Pinpoint the cell where the given text exists, returning its [x, y] midpoint coordinate. 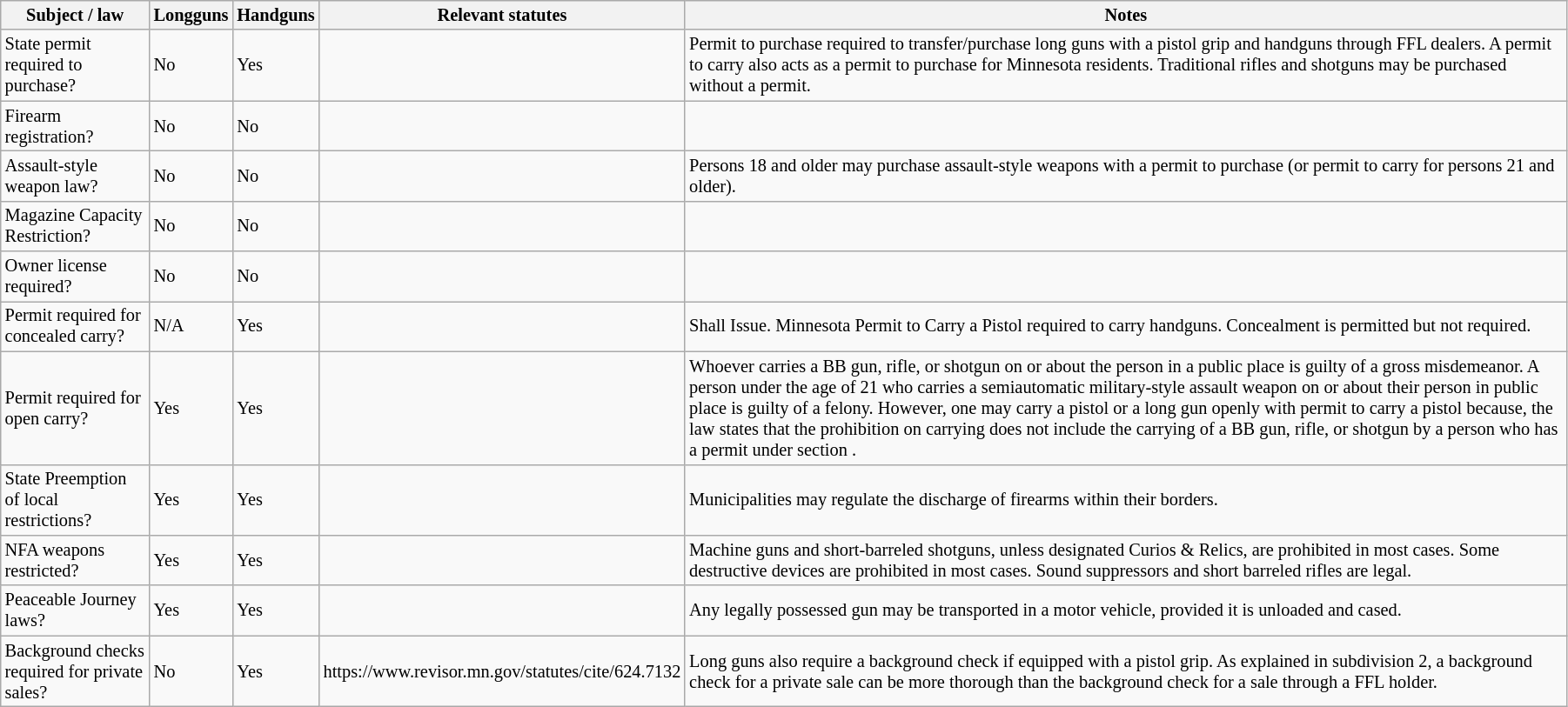
Background checks required for private sales? [75, 671]
Longguns [191, 15]
State permit required to purchase? [75, 65]
Handguns [275, 15]
N/A [191, 326]
Subject / law [75, 15]
Owner license required? [75, 277]
Any legally possessed gun may be transported in a motor vehicle, provided it is unloaded and cased. [1126, 610]
NFA weapons restricted? [75, 560]
Assault-style weapon law? [75, 176]
Shall Issue. Minnesota Permit to Carry a Pistol required to carry handguns. Concealment is permitted but not required. [1126, 326]
Permit required for concealed carry? [75, 326]
Firearm registration? [75, 126]
Persons 18 and older may purchase assault-style weapons with a permit to purchase (or permit to carry for persons 21 and older). [1126, 176]
Relevant statutes [503, 15]
Peaceable Journey laws? [75, 610]
Magazine Capacity Restriction? [75, 226]
Permit required for open carry? [75, 408]
Municipalities may regulate the discharge of firearms within their borders. [1126, 500]
State Preemption of local restrictions? [75, 500]
Notes [1126, 15]
https://www.revisor.mn.gov/statutes/cite/624.7132 [503, 671]
